Scan for the cell matching the given text and deliver its (x, y) coordinate at center. 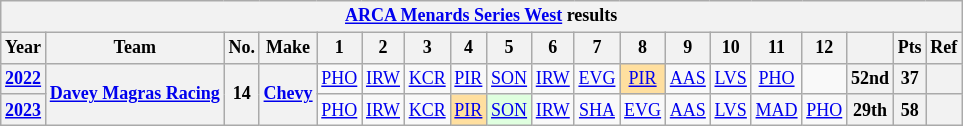
2 (384, 48)
58 (910, 110)
10 (730, 48)
SHA (597, 110)
2022 (24, 78)
Ref (944, 48)
Pts (910, 48)
MAD (776, 110)
Davey Magras Racing (134, 94)
9 (688, 48)
8 (643, 48)
Team (134, 48)
5 (510, 48)
6 (552, 48)
Make (288, 48)
4 (468, 48)
12 (824, 48)
No. (242, 48)
Year (24, 48)
Chevy (288, 94)
1 (340, 48)
3 (427, 48)
7 (597, 48)
14 (242, 94)
29th (870, 110)
2023 (24, 110)
37 (910, 78)
ARCA Menards Series West results (482, 16)
52nd (870, 78)
11 (776, 48)
